Output the (X, Y) coordinate of the center of the cell containing the given text.  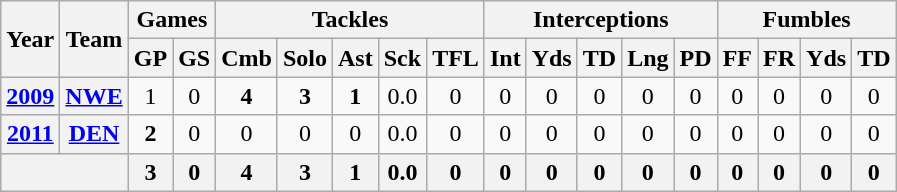
2009 (30, 96)
NWE (94, 96)
Interceptions (600, 20)
2 (150, 134)
GP (150, 58)
Ast (356, 58)
Sck (402, 58)
FR (780, 58)
Tackles (350, 20)
Fumbles (806, 20)
PD (696, 58)
GS (194, 58)
Games (172, 20)
Team (94, 39)
TFL (456, 58)
Cmb (247, 58)
DEN (94, 134)
FF (737, 58)
Solo (304, 58)
Int (505, 58)
Year (30, 39)
2011 (30, 134)
Lng (648, 58)
